Extract the (x, y) coordinate from the center of the cell holding the provided text.  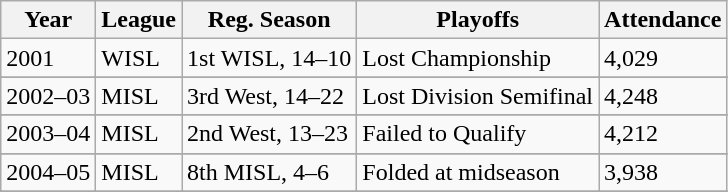
League (139, 20)
Year (48, 20)
Reg. Season (270, 20)
4,029 (663, 58)
Folded at midseason (478, 172)
4,212 (663, 134)
Lost Division Semifinal (478, 96)
Playoffs (478, 20)
4,248 (663, 96)
Failed to Qualify (478, 134)
8th MISL, 4–6 (270, 172)
2002–03 (48, 96)
1st WISL, 14–10 (270, 58)
2004–05 (48, 172)
WISL (139, 58)
2003–04 (48, 134)
2nd West, 13–23 (270, 134)
2001 (48, 58)
3rd West, 14–22 (270, 96)
Lost Championship (478, 58)
3,938 (663, 172)
Attendance (663, 20)
